Search for the cell housing the specified text and yield its (X, Y) center coordinate. 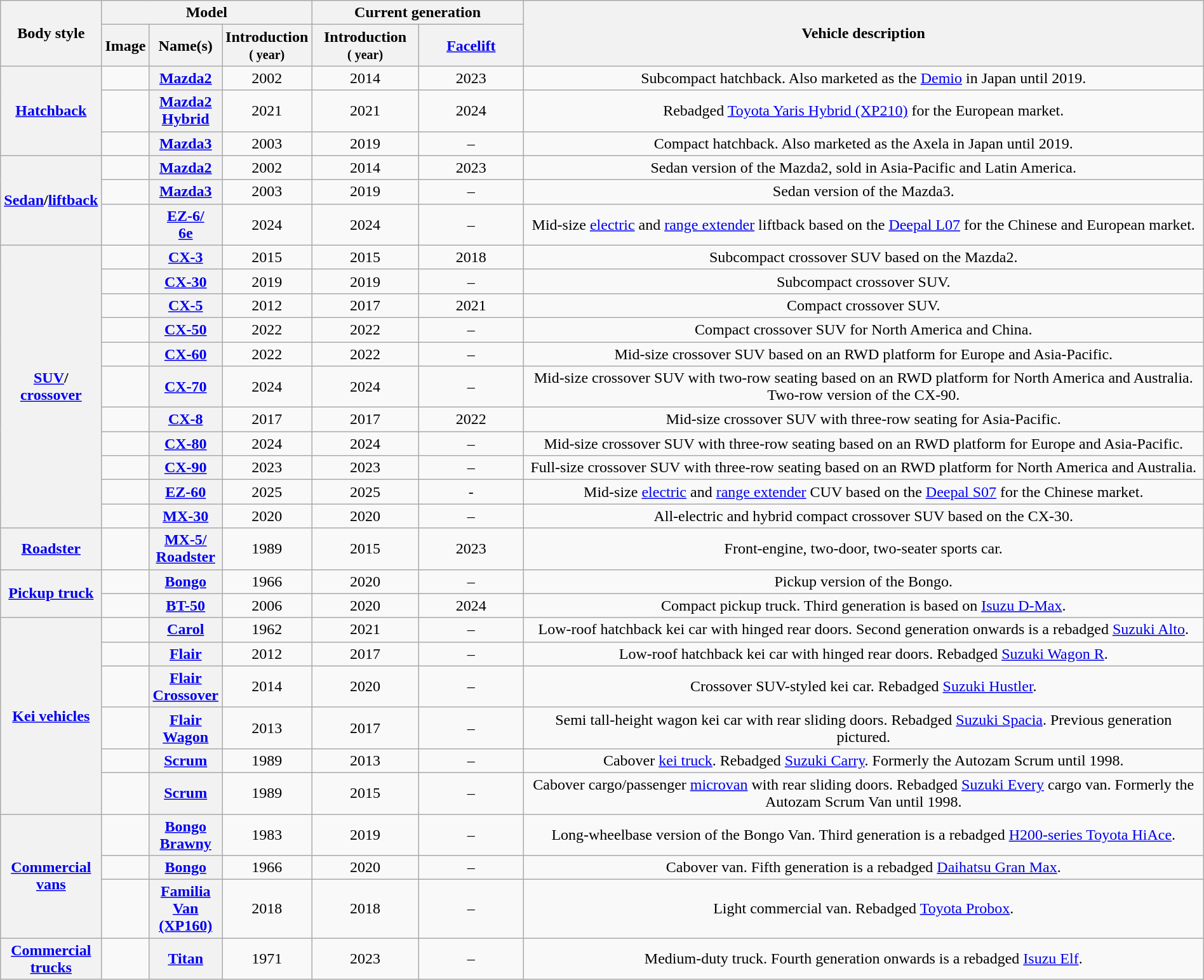
Commercial vans (51, 876)
Crossover SUV-styled kei car. Rebadged Suzuki Hustler. (864, 687)
Front-engine, two-door, two-seater sports car. (864, 548)
Cabover cargo/passenger microvan with rear sliding doors. Rebadged Suzuki Every cargo van. Formerly the Autozam Scrum Van until 1998. (864, 793)
BT-50 (185, 606)
Current generation (418, 13)
Sedan version of the Mazda2, sold in Asia-Pacific and Latin America. (864, 168)
Titan (185, 958)
Familia Van (XP160) (185, 909)
Image (126, 46)
Pickup version of the Bongo. (864, 581)
CX-5 (185, 305)
Mid-size electric and range extender CUV based on the Deepal S07 for the Chinese market. (864, 492)
Subcompact crossover SUV. (864, 281)
Mid-size crossover SUV with two-row seating based on an RWD platform for North America and Australia. Two-row version of the CX-90. (864, 387)
Kei vehicles (51, 716)
- (471, 492)
CX-60 (185, 354)
Full-size crossover SUV with three-row seating based on an RWD platform for North America and Australia. (864, 468)
CX-80 (185, 444)
2006 (267, 606)
CX-70 (185, 387)
Subcompact hatchback. Also marketed as the Demio in Japan until 2019. (864, 78)
CX-30 (185, 281)
CX-90 (185, 468)
Low-roof hatchback kei car with hinged rear doors. Rebadged Suzuki Wagon R. (864, 654)
Flair Wagon (185, 727)
All-electric and hybrid compact crossover SUV based on the CX-30. (864, 516)
Sedan version of the Mazda3. (864, 192)
Cabover van. Fifth generation is a rebadged Daihatsu Gran Max. (864, 868)
Mazda2 Hybrid (185, 110)
Cabover kei truck. Rebadged Suzuki Carry. Formerly the Autozam Scrum until 1998. (864, 760)
EZ-6/6e (185, 225)
Light commercial van. Rebadged Toyota Probox. (864, 909)
Flair Crossover (185, 687)
Roadster (51, 548)
Flair (185, 654)
MX-30 (185, 516)
1983 (267, 834)
Compact pickup truck. Third generation is based on Isuzu D-Max. (864, 606)
Low-roof hatchback kei car with hinged rear doors. Second generation onwards is a rebadged Suzuki Alto. (864, 630)
CX-8 (185, 420)
Compact hatchback. Also marketed as the Axela in Japan until 2019. (864, 143)
Pickup truck (51, 593)
Compact crossover SUV. (864, 305)
Rebadged Toyota Yaris Hybrid (XP210) for the European market. (864, 110)
1971 (267, 958)
SUV/crossover (51, 387)
Commercial trucks (51, 958)
Vehicle description (864, 33)
Facelift (471, 46)
Mid-size electric and range extender liftback based on the Deepal L07 for the Chinese and European market. (864, 225)
Carol (185, 630)
EZ-60 (185, 492)
Semi tall-height wagon kei car with rear sliding doors. Rebadged Suzuki Spacia. Previous generation pictured. (864, 727)
Body style (51, 33)
Mid-size crossover SUV with three-row seating for Asia-Pacific. (864, 420)
Name(s) (185, 46)
Subcompact crossover SUV based on the Mazda2. (864, 257)
Mid-size crossover SUV with three-row seating based on an RWD platform for Europe and Asia-Pacific. (864, 444)
1962 (267, 630)
Compact crossover SUV for North America and China. (864, 329)
CX-3 (185, 257)
CX-50 (185, 329)
Sedan/liftback (51, 201)
Long-wheelbase version of the Bongo Van. Third generation is a rebadged H200-series Toyota HiAce. (864, 834)
Medium-duty truck. Fourth generation onwards is a rebadged Isuzu Elf. (864, 958)
Mid-size crossover SUV based on an RWD platform for Europe and Asia-Pacific. (864, 354)
Bongo Brawny (185, 834)
Model (207, 13)
Hatchback (51, 110)
MX-5/Roadster (185, 548)
